Find where the given text appears and provide that cell's center as (X, Y) coordinate. 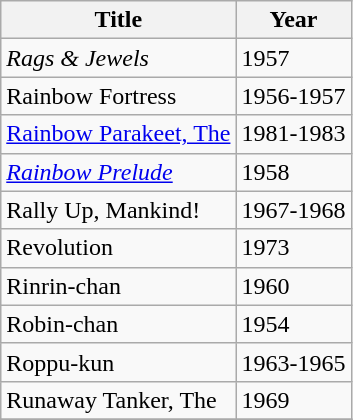
Robin-chan (118, 324)
Runaway Tanker, The (118, 400)
Title (118, 20)
Rainbow Fortress (118, 96)
1957 (294, 58)
Revolution (118, 248)
Rally Up, Mankind! (118, 210)
Rainbow Prelude (118, 172)
1967-1968 (294, 210)
1981-1983 (294, 134)
Rinrin-chan (118, 286)
1956-1957 (294, 96)
1969 (294, 400)
1973 (294, 248)
1954 (294, 324)
Roppu-kun (118, 362)
1963-1965 (294, 362)
1958 (294, 172)
Year (294, 20)
Rags & Jewels (118, 58)
Rainbow Parakeet, The (118, 134)
1960 (294, 286)
